Locate the cell with the specified text and output its [X, Y] center coordinate. 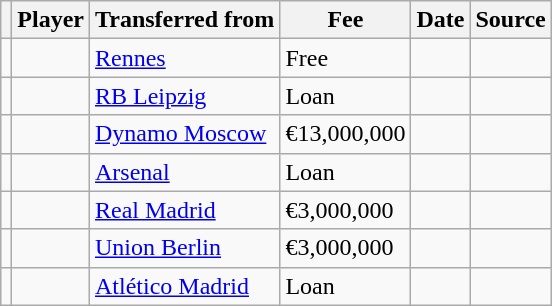
Dynamo Moscow [185, 134]
Fee [346, 20]
Rennes [185, 58]
Arsenal [185, 172]
Union Berlin [185, 248]
Source [510, 20]
Transferred from [185, 20]
Player [51, 20]
RB Leipzig [185, 96]
Date [440, 20]
Atlético Madrid [185, 286]
Free [346, 58]
€13,000,000 [346, 134]
Real Madrid [185, 210]
